From the cell containing the given text, extract its center point as (X, Y) coordinate. 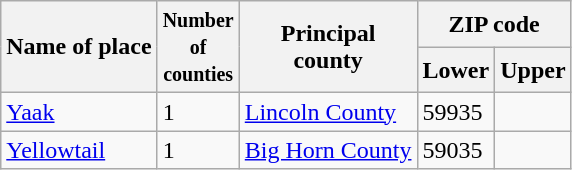
Lower (456, 70)
ZIP code (494, 24)
Yellowtail (79, 150)
59035 (456, 150)
Name of place (79, 47)
Big Horn County (328, 150)
59935 (456, 112)
Principal county (328, 47)
Number ofcounties (198, 47)
Lincoln County (328, 112)
Yaak (79, 112)
Upper (533, 70)
